Return (x, y) of the center of cell containing provided text 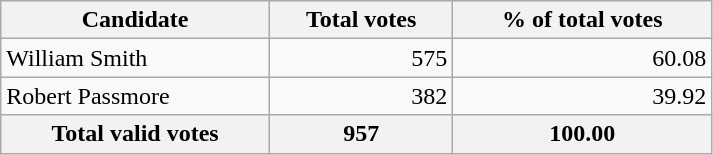
Total valid votes (136, 134)
% of total votes (582, 20)
100.00 (582, 134)
575 (360, 58)
Candidate (136, 20)
957 (360, 134)
39.92 (582, 96)
382 (360, 96)
60.08 (582, 58)
William Smith (136, 58)
Total votes (360, 20)
Robert Passmore (136, 96)
